Identify which cell holds the provided text, then report its [X, Y] central coordinate. 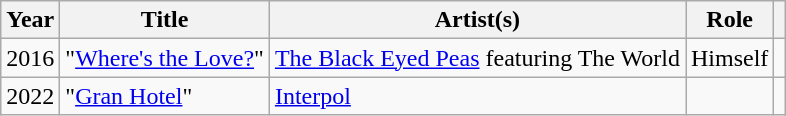
Title [165, 20]
Role [730, 20]
Interpol [477, 96]
Himself [730, 58]
"Gran Hotel" [165, 96]
The Black Eyed Peas featuring The World [477, 58]
Artist(s) [477, 20]
Year [30, 20]
2022 [30, 96]
2016 [30, 58]
"Where's the Love?" [165, 58]
